Find where the given text appears and provide that cell's center as [x, y] coordinate. 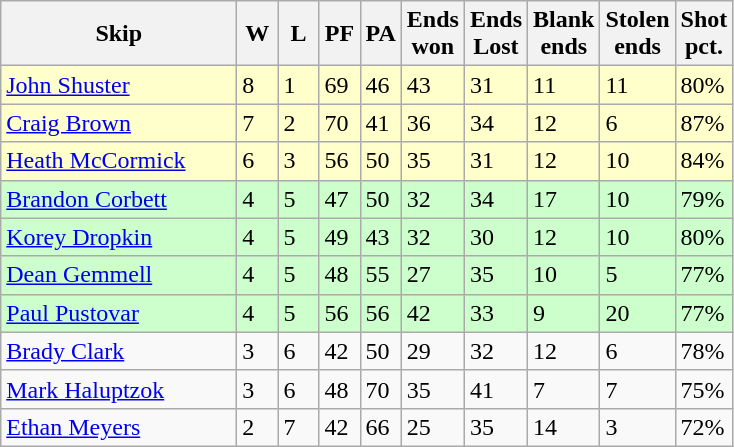
66 [380, 427]
1 [298, 85]
Ends Lost [496, 34]
20 [638, 313]
W [258, 34]
Stolen ends [638, 34]
Brady Clark [119, 351]
8 [258, 85]
84% [704, 161]
75% [704, 389]
36 [432, 123]
87% [704, 123]
Ends won [432, 34]
L [298, 34]
PA [380, 34]
69 [340, 85]
Dean Gemmell [119, 275]
14 [564, 427]
55 [380, 275]
27 [432, 275]
Korey Dropkin [119, 237]
49 [340, 237]
Craig Brown [119, 123]
25 [432, 427]
29 [432, 351]
PF [340, 34]
33 [496, 313]
Heath McCormick [119, 161]
Paul Pustovar [119, 313]
79% [704, 199]
John Shuster [119, 85]
Shot pct. [704, 34]
46 [380, 85]
30 [496, 237]
Mark Haluptzok [119, 389]
Blank ends [564, 34]
78% [704, 351]
Skip [119, 34]
Ethan Meyers [119, 427]
47 [340, 199]
72% [704, 427]
Brandon Corbett [119, 199]
17 [564, 199]
9 [564, 313]
